Provide the (x, y) coordinate of the cell's center where the given text is located.  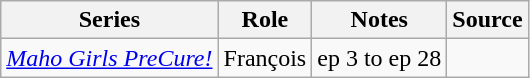
Notes (380, 20)
Maho Girls PreCure! (110, 58)
François (265, 58)
Series (110, 20)
ep 3 to ep 28 (380, 58)
Source (488, 20)
Role (265, 20)
